Capture the cell that displays the provided text and extract its (x, y) central coordinate. 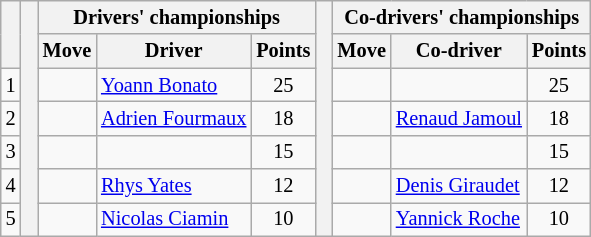
5 (11, 219)
Yoann Bonato (174, 85)
Nicolas Ciamin (174, 219)
Co-driver (459, 51)
1 (11, 85)
Drivers' championships (177, 17)
Renaud Jamoul (459, 118)
Yannick Roche (459, 219)
Co-drivers' championships (462, 17)
Adrien Fourmaux (174, 118)
3 (11, 152)
Rhys Yates (174, 186)
Denis Giraudet (459, 186)
Driver (174, 51)
4 (11, 186)
2 (11, 118)
